Detect which cell encompasses the target text, then output its [x, y] center coordinate. 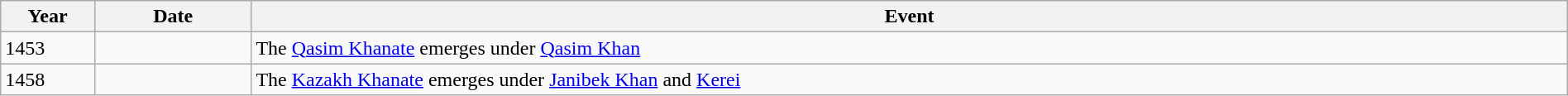
1458 [48, 79]
Year [48, 17]
The Qasim Khanate emerges under Qasim Khan [910, 48]
The Kazakh Khanate emerges under Janibek Khan and Kerei [910, 79]
Date [172, 17]
1453 [48, 48]
Event [910, 17]
